Identify which cell holds the provided text, then report its [x, y] central coordinate. 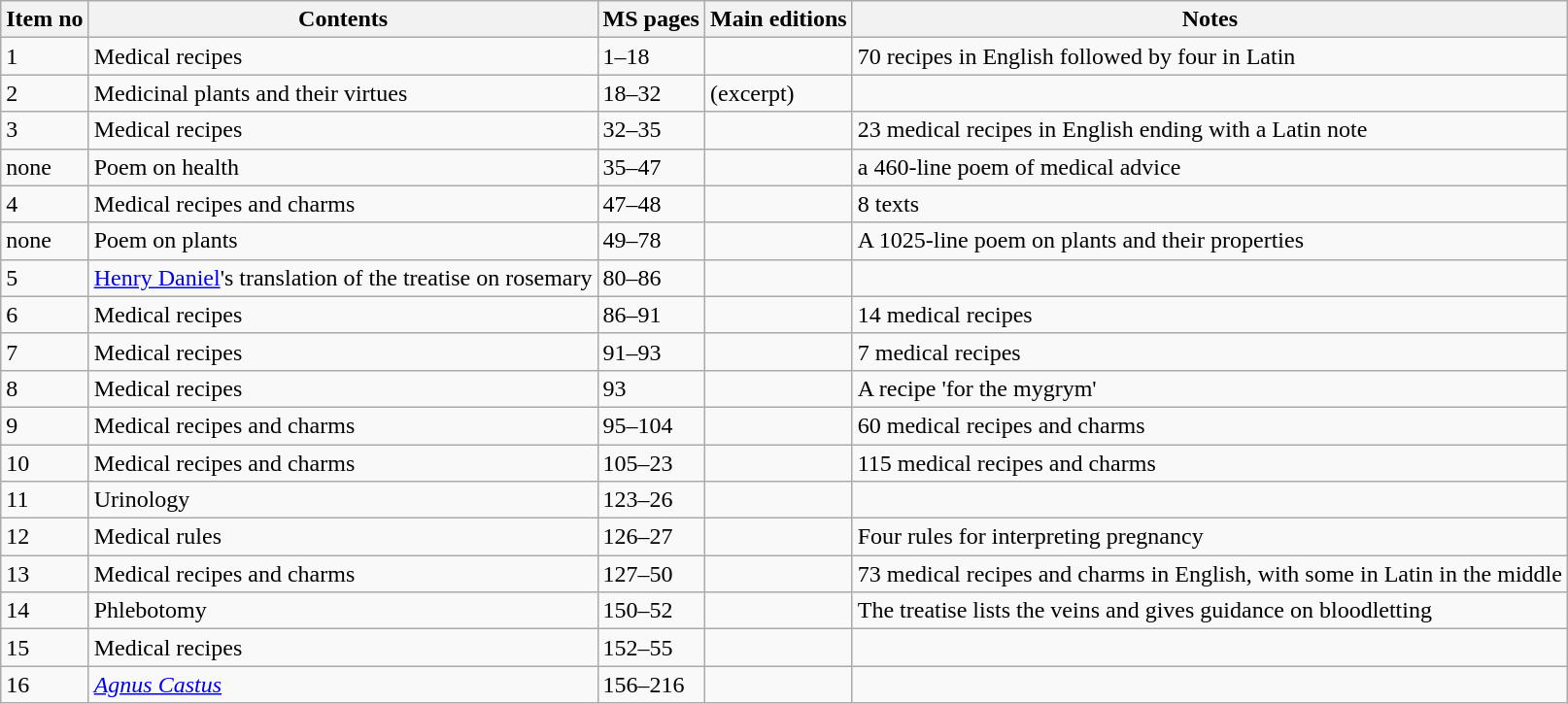
1 [45, 56]
47–48 [651, 204]
2 [45, 93]
(excerpt) [778, 93]
Notes [1210, 19]
105–23 [651, 463]
73 medical recipes and charms in English, with some in Latin in the middle [1210, 574]
80–86 [651, 278]
14 medical recipes [1210, 315]
18–32 [651, 93]
49–78 [651, 241]
a 460-line poem of medical advice [1210, 167]
The treatise lists the veins and gives guidance on bloodletting [1210, 611]
156–216 [651, 685]
127–50 [651, 574]
6 [45, 315]
126–27 [651, 537]
32–35 [651, 130]
14 [45, 611]
Medical rules [343, 537]
A recipe 'for the mygrym' [1210, 388]
Phlebotomy [343, 611]
91–93 [651, 352]
8 texts [1210, 204]
5 [45, 278]
Agnus Castus [343, 685]
Poem on health [343, 167]
12 [45, 537]
7 medical recipes [1210, 352]
Urinology [343, 500]
7 [45, 352]
3 [45, 130]
150–52 [651, 611]
15 [45, 648]
1–18 [651, 56]
Henry Daniel's translation of the treatise on rosemary [343, 278]
23 medical recipes in English ending with a Latin note [1210, 130]
16 [45, 685]
152–55 [651, 648]
Item no [45, 19]
8 [45, 388]
11 [45, 500]
123–26 [651, 500]
86–91 [651, 315]
Medicinal plants and their virtues [343, 93]
MS pages [651, 19]
Contents [343, 19]
Poem on plants [343, 241]
35–47 [651, 167]
60 medical recipes and charms [1210, 425]
Four rules for interpreting pregnancy [1210, 537]
93 [651, 388]
Main editions [778, 19]
9 [45, 425]
115 medical recipes and charms [1210, 463]
70 recipes in English followed by four in Latin [1210, 56]
4 [45, 204]
95–104 [651, 425]
A 1025-line poem on plants and their properties [1210, 241]
13 [45, 574]
10 [45, 463]
